Search for the cell housing the specified text and yield its (X, Y) center coordinate. 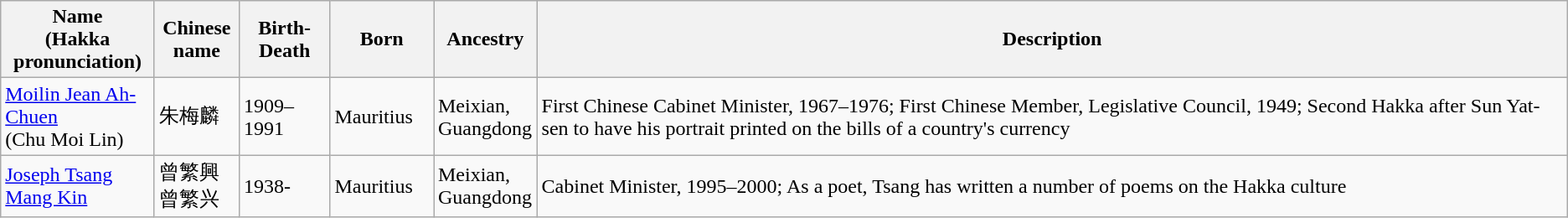
1909–1991 (285, 117)
Moilin Jean Ah-Chuen(Chu Moi Lin) (78, 117)
Joseph Tsang Mang Kin (78, 186)
Name(Hakka pronunciation) (78, 39)
朱梅麟 (196, 117)
1938- (285, 186)
Cabinet Minister, 1995–2000; As a poet, Tsang has written a number of poems on the Hakka culture (1052, 186)
Born (382, 39)
Chinese name (196, 39)
Birth-Death (285, 39)
曾繁興曾繁兴 (196, 186)
Description (1052, 39)
Ancestry (486, 39)
